Extract the (x, y) coordinate from the center of the cell holding the provided text.  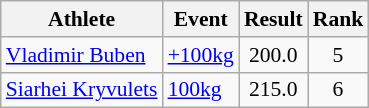
215.0 (274, 90)
5 (338, 55)
+100kg (201, 55)
Event (201, 19)
200.0 (274, 55)
Rank (338, 19)
6 (338, 90)
Athlete (82, 19)
100kg (201, 90)
Vladimir Buben (82, 55)
Siarhei Kryvulets (82, 90)
Result (274, 19)
